Locate the cell with the specified text and output its [x, y] center coordinate. 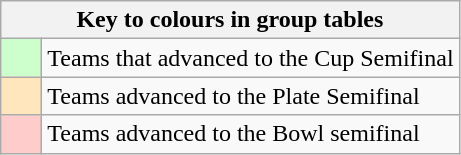
Teams that advanced to the Cup Semifinal [250, 58]
Teams advanced to the Plate Semifinal [250, 96]
Teams advanced to the Bowl semifinal [250, 134]
Key to colours in group tables [230, 20]
